Search for the cell housing the specified text and yield its [X, Y] center coordinate. 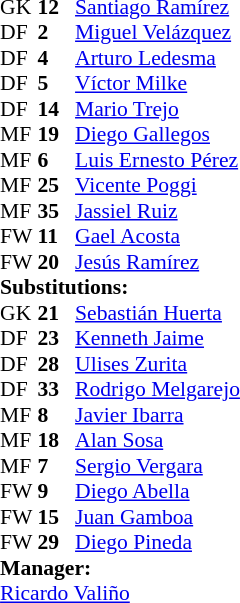
15 [57, 517]
29 [57, 543]
5 [57, 83]
33 [57, 389]
Diego Abella [158, 491]
8 [57, 415]
Kenneth Jaime [158, 339]
6 [57, 160]
11 [57, 237]
Miguel Velázquez [158, 33]
Javier Ibarra [158, 415]
Vicente Poggi [158, 185]
Rodrigo Melgarejo [158, 389]
Víctor Milke [158, 83]
Diego Gallegos [158, 135]
28 [57, 364]
Juan Gamboa [158, 517]
Diego Pineda [158, 543]
Gael Acosta [158, 237]
20 [57, 262]
25 [57, 185]
21 [57, 313]
35 [57, 211]
Substitutions: [120, 287]
Mario Trejo [158, 109]
Jassiel Ruiz [158, 211]
Jesús Ramírez [158, 262]
2 [57, 33]
14 [57, 109]
Alan Sosa [158, 441]
GK [19, 313]
18 [57, 441]
Manager: [120, 568]
19 [57, 135]
Sebastián Huerta [158, 313]
Sergio Vergara [158, 466]
23 [57, 339]
7 [57, 466]
Arturo Ledesma [158, 58]
Ulises Zurita [158, 364]
9 [57, 491]
4 [57, 58]
Luis Ernesto Pérez [158, 160]
